For the text-containing cell, return its midpoint in (X, Y) coordinate format. 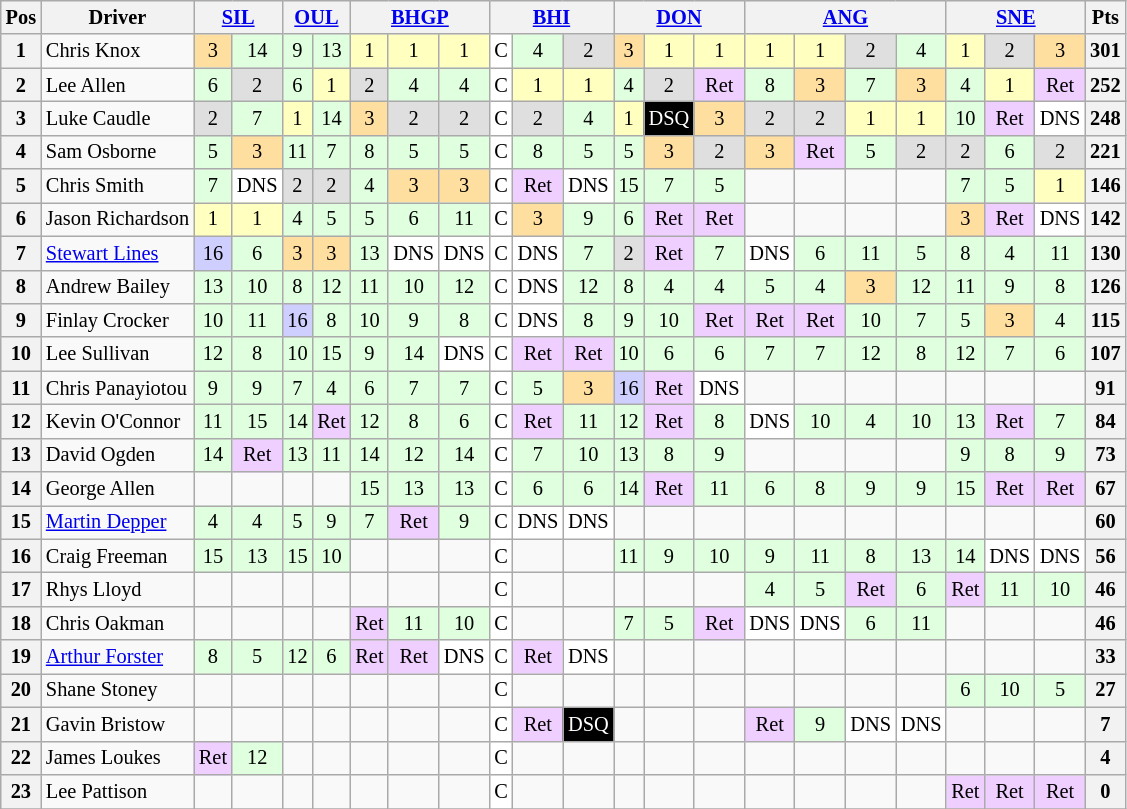
115 (1105, 320)
OUL (316, 17)
David Ogden (118, 455)
126 (1105, 287)
Arthur Forster (118, 657)
Pos (21, 17)
18 (21, 623)
BHGP (420, 17)
22 (21, 758)
19 (21, 657)
221 (1105, 152)
Lee Allen (118, 85)
Chris Panayiotou (118, 388)
ANG (846, 17)
67 (1105, 489)
252 (1105, 85)
142 (1105, 219)
BHI (551, 17)
73 (1105, 455)
Pts (1105, 17)
Kevin O'Connor (118, 421)
301 (1105, 51)
Chris Knox (118, 51)
56 (1105, 556)
DON (680, 17)
Finlay Crocker (118, 320)
Gavin Bristow (118, 724)
91 (1105, 388)
Chris Smith (118, 186)
Andrew Bailey (118, 287)
0 (1105, 791)
SIL (238, 17)
20 (21, 690)
Sam Osborne (118, 152)
SNE (1016, 17)
146 (1105, 186)
Stewart Lines (118, 253)
27 (1105, 690)
Luke Caudle (118, 118)
Lee Pattison (118, 791)
Shane Stoney (118, 690)
James Loukes (118, 758)
60 (1105, 522)
Craig Freeman (118, 556)
17 (21, 589)
Lee Sullivan (118, 354)
23 (21, 791)
Driver (118, 17)
130 (1105, 253)
21 (21, 724)
84 (1105, 421)
Rhys Lloyd (118, 589)
107 (1105, 354)
248 (1105, 118)
George Allen (118, 489)
33 (1105, 657)
Martin Depper (118, 522)
Jason Richardson (118, 219)
Chris Oakman (118, 623)
